Search for the cell housing the specified text and yield its [X, Y] center coordinate. 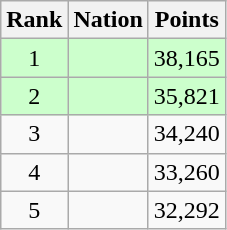
1 [34, 58]
35,821 [186, 96]
Nation [108, 20]
34,240 [186, 134]
33,260 [186, 172]
Points [186, 20]
5 [34, 210]
2 [34, 96]
32,292 [186, 210]
4 [34, 172]
38,165 [186, 58]
Rank [34, 20]
3 [34, 134]
